For the text-containing cell, return its midpoint in [X, Y] coordinate format. 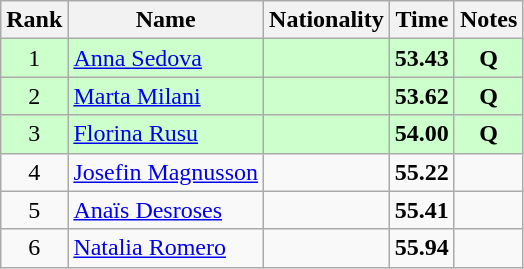
Time [422, 20]
Josefin Magnusson [166, 172]
Nationality [327, 20]
Marta Milani [166, 96]
54.00 [422, 134]
Anaïs Desroses [166, 210]
53.62 [422, 96]
Natalia Romero [166, 248]
Florina Rusu [166, 134]
2 [34, 96]
Notes [488, 20]
55.41 [422, 210]
5 [34, 210]
55.94 [422, 248]
53.43 [422, 58]
6 [34, 248]
Name [166, 20]
Rank [34, 20]
Anna Sedova [166, 58]
4 [34, 172]
3 [34, 134]
55.22 [422, 172]
1 [34, 58]
